Capture the cell that displays the provided text and extract its [x, y] central coordinate. 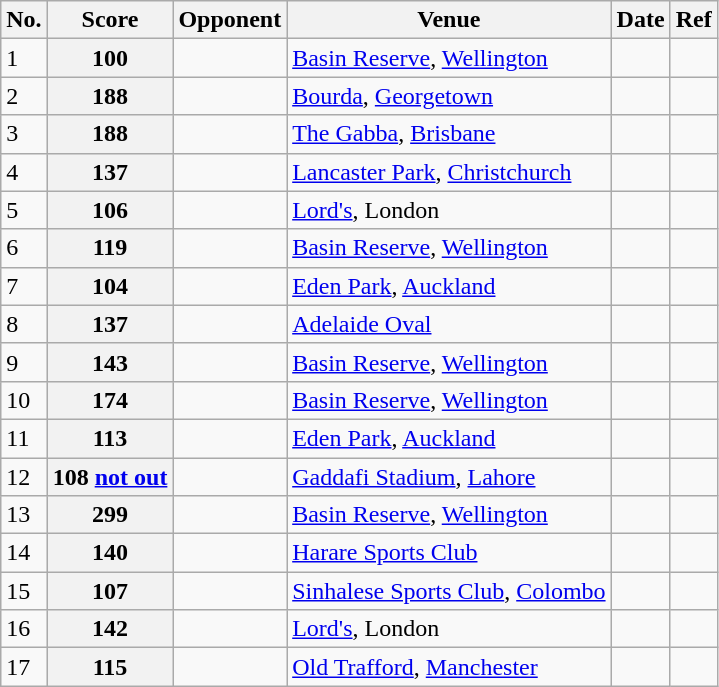
Score [110, 20]
142 [110, 629]
143 [110, 362]
Ref [694, 20]
100 [110, 58]
Bourda, Georgetown [449, 96]
1 [24, 58]
15 [24, 591]
174 [110, 400]
6 [24, 248]
17 [24, 667]
4 [24, 172]
11 [24, 438]
Adelaide Oval [449, 324]
2 [24, 96]
12 [24, 477]
106 [110, 210]
Sinhalese Sports Club, Colombo [449, 591]
5 [24, 210]
Harare Sports Club [449, 553]
13 [24, 515]
Old Trafford, Manchester [449, 667]
113 [110, 438]
115 [110, 667]
14 [24, 553]
Venue [449, 20]
10 [24, 400]
8 [24, 324]
No. [24, 20]
Date [640, 20]
107 [110, 591]
7 [24, 286]
The Gabba, Brisbane [449, 134]
Gaddafi Stadium, Lahore [449, 477]
104 [110, 286]
108 not out [110, 477]
3 [24, 134]
119 [110, 248]
16 [24, 629]
140 [110, 553]
9 [24, 362]
299 [110, 515]
Lancaster Park, Christchurch [449, 172]
Opponent [230, 20]
